Extract the (X, Y) coordinate from the center of the cell holding the provided text.  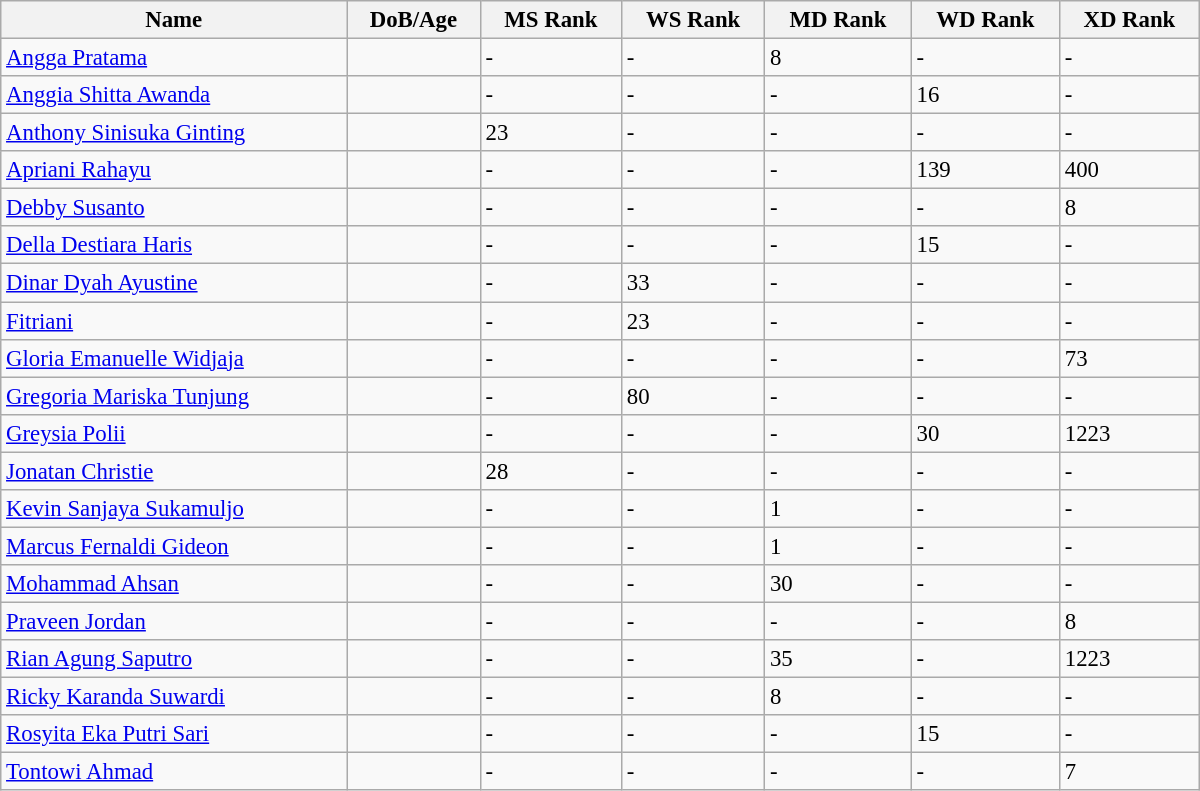
Debby Susanto (174, 208)
Anggia Shitta Awanda (174, 95)
Greysia Polii (174, 433)
Praveen Jordan (174, 621)
Gloria Emanuelle Widjaja (174, 358)
Name (174, 20)
Dinar Dyah Ayustine (174, 283)
Fitriani (174, 321)
MS Rank (550, 20)
Anthony Sinisuka Ginting (174, 133)
33 (694, 283)
WS Rank (694, 20)
139 (985, 170)
Tontowi Ahmad (174, 772)
28 (550, 471)
Jonatan Christie (174, 471)
Rian Agung Saputro (174, 659)
Angga Pratama (174, 58)
Apriani Rahayu (174, 170)
Gregoria Mariska Tunjung (174, 396)
MD Rank (838, 20)
400 (1129, 170)
Mohammad Ahsan (174, 584)
Rosyita Eka Putri Sari (174, 734)
Della Destiara Haris (174, 245)
Ricky Karanda Suwardi (174, 697)
73 (1129, 358)
7 (1129, 772)
DoB/Age (414, 20)
35 (838, 659)
16 (985, 95)
Marcus Fernaldi Gideon (174, 546)
Kevin Sanjaya Sukamuljo (174, 509)
WD Rank (985, 20)
80 (694, 396)
XD Rank (1129, 20)
